Pinpoint the cell where the given text exists, returning its (X, Y) midpoint coordinate. 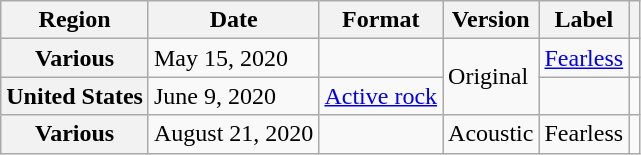
Region (75, 20)
May 15, 2020 (233, 58)
Version (491, 20)
June 9, 2020 (233, 96)
Format (381, 20)
Acoustic (491, 134)
Label (584, 20)
August 21, 2020 (233, 134)
Date (233, 20)
Original (491, 77)
United States (75, 96)
Active rock (381, 96)
